Pinpoint the cell where the given text exists, returning its [x, y] midpoint coordinate. 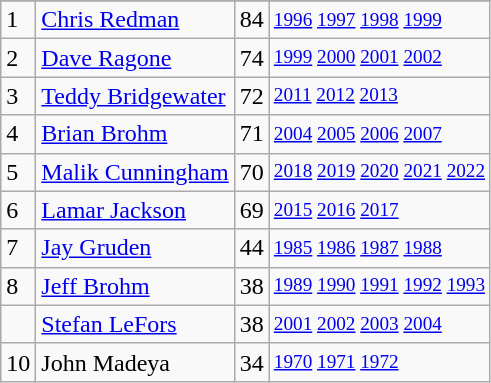
2004 2005 2006 2007 [379, 134]
1999 2000 2001 2002 [379, 58]
7 [18, 248]
70 [252, 172]
69 [252, 210]
John Madeya [135, 362]
84 [252, 20]
1 [18, 20]
Jeff Brohm [135, 286]
10 [18, 362]
2 [18, 58]
34 [252, 362]
2001 2002 2003 2004 [379, 324]
6 [18, 210]
72 [252, 96]
1989 1990 1991 1992 1993 [379, 286]
Lamar Jackson [135, 210]
2011 2012 2013 [379, 96]
1970 1971 1972 [379, 362]
44 [252, 248]
8 [18, 286]
Chris Redman [135, 20]
5 [18, 172]
Stefan LeFors [135, 324]
Dave Ragone [135, 58]
74 [252, 58]
2015 2016 2017 [379, 210]
Teddy Bridgewater [135, 96]
2018 2019 2020 2021 2022 [379, 172]
Brian Brohm [135, 134]
71 [252, 134]
4 [18, 134]
3 [18, 96]
Jay Gruden [135, 248]
1996 1997 1998 1999 [379, 20]
Malik Cunningham [135, 172]
1985 1986 1987 1988 [379, 248]
